Scan for the cell matching the given text and deliver its [x, y] coordinate at center. 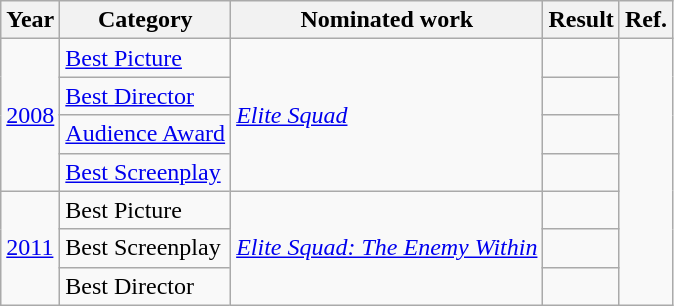
Ref. [646, 20]
2011 [30, 248]
Year [30, 20]
Audience Award [146, 134]
Elite Squad [387, 115]
Nominated work [387, 20]
Result [581, 20]
2008 [30, 115]
Category [146, 20]
Elite Squad: The Enemy Within [387, 248]
